Determine the (x, y) coordinate at the center of the cell enclosing the given text.  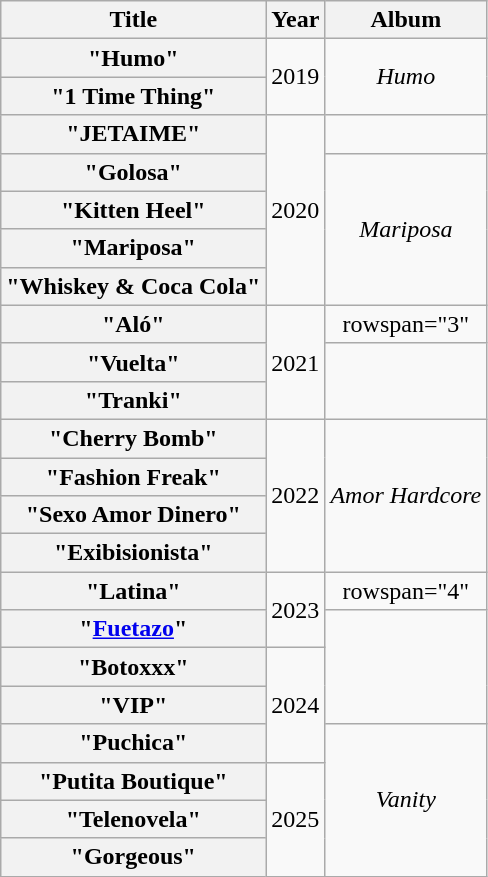
2022 (296, 495)
"Whiskey & Coca Cola" (134, 286)
2021 (296, 362)
"Botoxxx" (134, 667)
"Cherry Bomb" (134, 438)
Mariposa (406, 229)
Year (296, 20)
Amor Hardcore (406, 495)
"Exibisionista" (134, 553)
Title (134, 20)
2024 (296, 705)
"Mariposa" (134, 248)
2019 (296, 77)
"Putita Boutique" (134, 781)
"Aló" (134, 324)
"Latina" (134, 591)
"Golosa" (134, 172)
rowspan="3" (406, 324)
"Tranki" (134, 400)
"JETAIME" (134, 134)
"Puchica" (134, 743)
"1 Time Thing" (134, 96)
"VIP" (134, 705)
"Kitten Heel" (134, 210)
"Gorgeous" (134, 857)
2020 (296, 210)
"Humo" (134, 58)
2025 (296, 819)
"Vuelta" (134, 362)
"Fashion Freak" (134, 477)
2023 (296, 610)
Humo (406, 77)
"Fuetazo" (134, 629)
"Telenovela" (134, 819)
Vanity (406, 800)
"Sexo Amor Dinero" (134, 515)
rowspan="4" (406, 591)
Album (406, 20)
